Detect which cell encompasses the target text, then output its (X, Y) center coordinate. 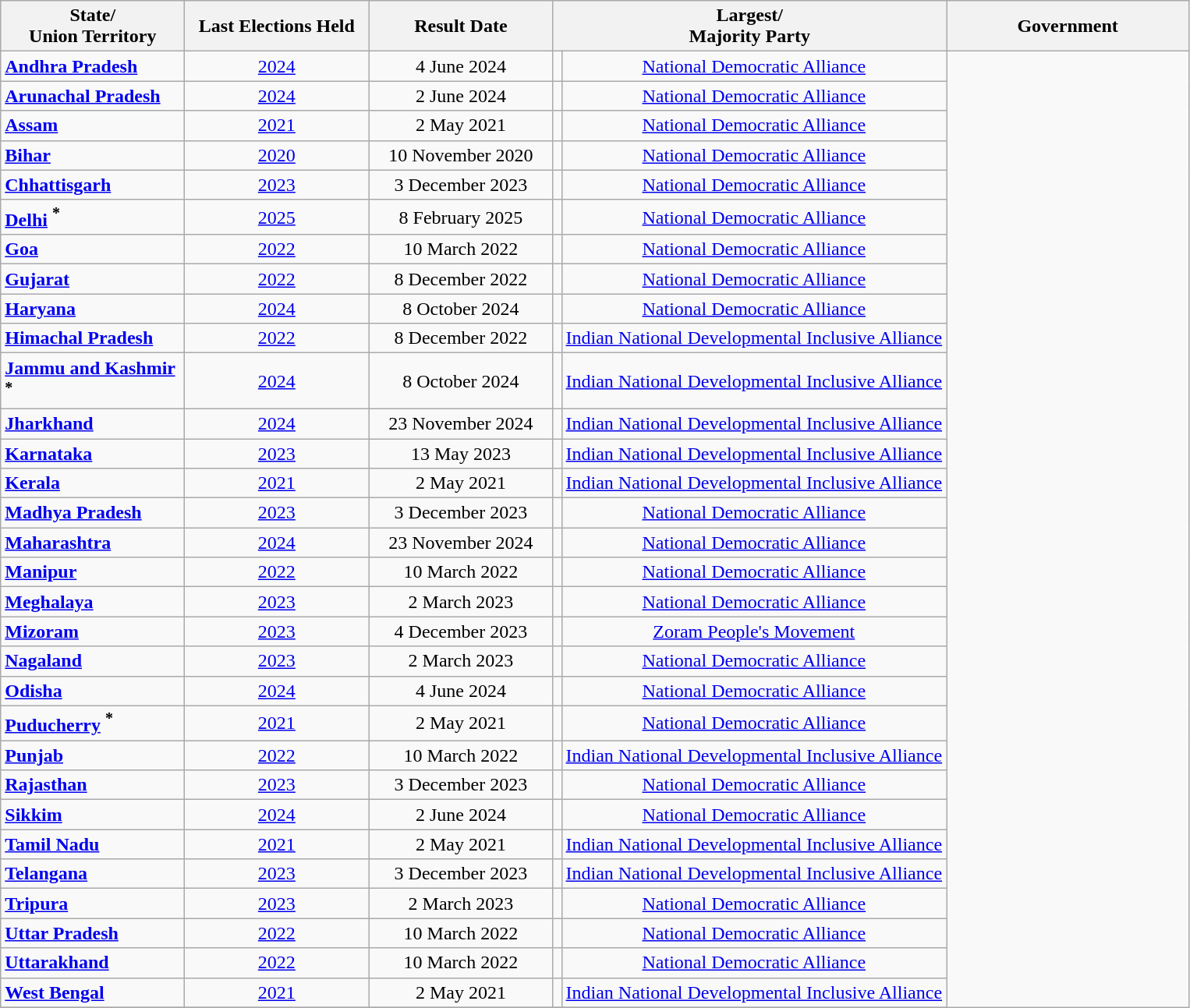
Assam (93, 126)
Bihar (93, 155)
10 November 2020 (461, 155)
2025 (277, 217)
Odisha (93, 691)
Himachal Pradesh (93, 338)
Andhra Pradesh (93, 66)
Meghalaya (93, 602)
8 February 2025 (461, 217)
Goa (93, 249)
Uttarakhand (93, 963)
Haryana (93, 309)
Jammu and Kashmir * (93, 381)
Mizoram (93, 631)
Manipur (93, 572)
Uttar Pradesh (93, 933)
Kerala (93, 483)
Nagaland (93, 661)
Tripura (93, 904)
Maharashtra (93, 543)
4 December 2023 (461, 631)
Puducherry * (93, 723)
Government (1068, 27)
Arunachal Pradesh (93, 96)
Telangana (93, 874)
Largest/Majority Party (750, 27)
Rajasthan (93, 785)
Gujarat (93, 279)
Chhattisgarh (93, 185)
Delhi * (93, 217)
Last Elections Held (277, 27)
Result Date (461, 27)
Zoram People's Movement (754, 631)
Karnataka (93, 454)
13 May 2023 (461, 454)
State/Union Territory (93, 27)
Tamil Nadu (93, 844)
Punjab (93, 755)
West Bengal (93, 992)
Jharkhand (93, 423)
Sikkim (93, 815)
Madhya Pradesh (93, 513)
2020 (277, 155)
